Return [X, Y] of the center of cell containing provided text 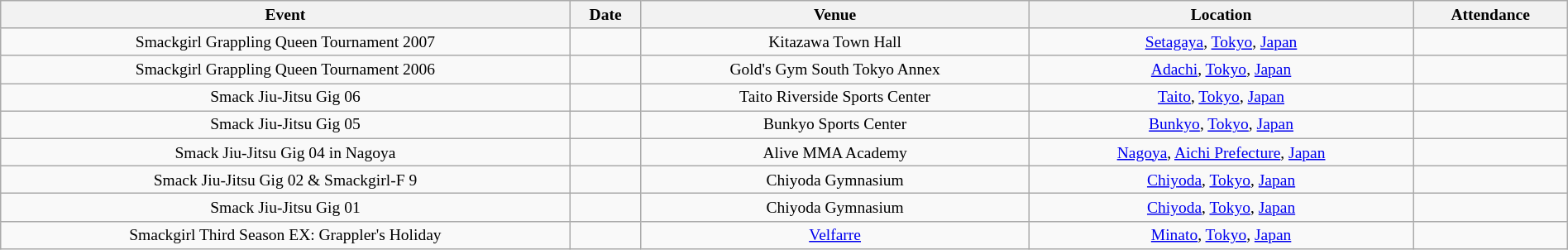
Smack Jiu-Jitsu Gig 05 [285, 124]
Location [1221, 15]
Attendance [1490, 15]
Smack Jiu-Jitsu Gig 02 & Smackgirl-F 9 [285, 179]
Adachi, Tokyo, Japan [1221, 70]
Taito Riverside Sports Center [835, 98]
Event [285, 15]
Nagoya, Aichi Prefecture, Japan [1221, 152]
Smackgirl Grappling Queen Tournament 2007 [285, 41]
Gold's Gym South Tokyo Annex [835, 70]
Smack Jiu-Jitsu Gig 01 [285, 207]
Date [605, 15]
Smack Jiu-Jitsu Gig 06 [285, 98]
Bunkyo, Tokyo, Japan [1221, 124]
Smack Jiu-Jitsu Gig 04 in Nagoya [285, 152]
Setagaya, Tokyo, Japan [1221, 41]
Smackgirl Grappling Queen Tournament 2006 [285, 70]
Venue [835, 15]
Bunkyo Sports Center [835, 124]
Kitazawa Town Hall [835, 41]
Smackgirl Third Season EX: Grappler's Holiday [285, 235]
Taito, Tokyo, Japan [1221, 98]
Alive MMA Academy [835, 152]
Velfarre [835, 235]
Minato, Tokyo, Japan [1221, 235]
